Scan for the cell matching the given text and deliver its (X, Y) coordinate at center. 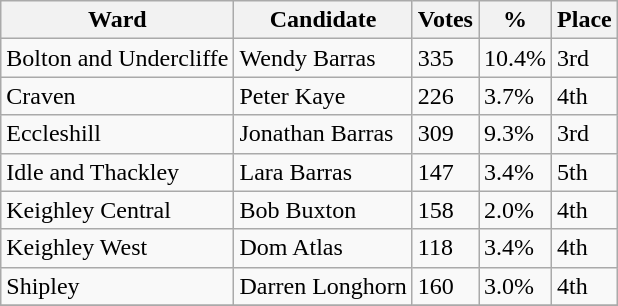
226 (445, 96)
Votes (445, 20)
Idle and Thackley (118, 172)
147 (445, 172)
2.0% (514, 210)
158 (445, 210)
Peter Kaye (323, 96)
118 (445, 248)
Keighley West (118, 248)
3.0% (514, 286)
Bolton and Undercliffe (118, 58)
3.7% (514, 96)
Darren Longhorn (323, 286)
Candidate (323, 20)
Eccleshill (118, 134)
% (514, 20)
Jonathan Barras (323, 134)
Lara Barras (323, 172)
309 (445, 134)
Place (585, 20)
Wendy Barras (323, 58)
Craven (118, 96)
10.4% (514, 58)
Keighley Central (118, 210)
Ward (118, 20)
Bob Buxton (323, 210)
5th (585, 172)
160 (445, 286)
Shipley (118, 286)
Dom Atlas (323, 248)
9.3% (514, 134)
335 (445, 58)
